Identify which cell holds the provided text, then report its [X, Y] central coordinate. 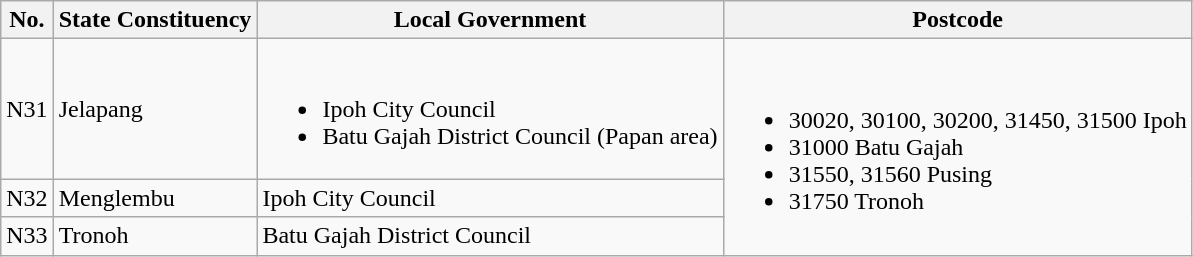
Tronoh [155, 236]
Ipoh City CouncilBatu Gajah District Council (Papan area) [490, 109]
N33 [27, 236]
Menglembu [155, 198]
30020, 30100, 30200, 31450, 31500 Ipoh31000 Batu Gajah31550, 31560 Pusing31750 Tronoh [958, 147]
State Constituency [155, 20]
Local Government [490, 20]
Batu Gajah District Council [490, 236]
N31 [27, 109]
Ipoh City Council [490, 198]
Jelapang [155, 109]
N32 [27, 198]
Postcode [958, 20]
No. [27, 20]
